Find where the given text appears and provide that cell's center as (x, y) coordinate. 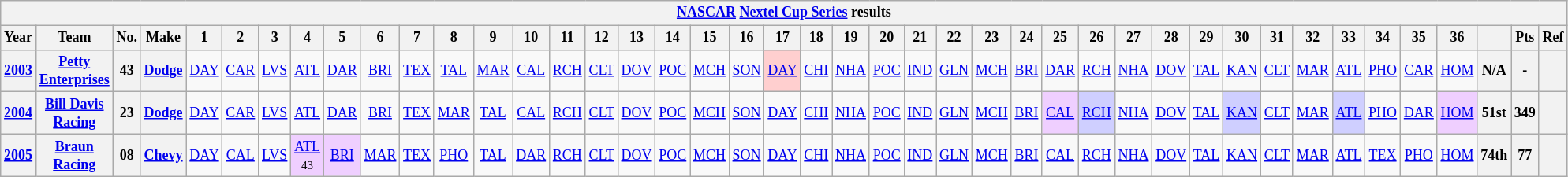
Make (163, 38)
20 (887, 38)
14 (673, 38)
Bill Davis Racing (74, 113)
34 (1383, 38)
25 (1060, 38)
7 (417, 38)
349 (1525, 113)
- (1525, 71)
ATL43 (308, 155)
6 (380, 38)
NASCAR Nextel Cup Series results (784, 13)
8 (454, 38)
77 (1525, 155)
N/A (1494, 71)
24 (1027, 38)
18 (816, 38)
2 (241, 38)
4 (308, 38)
27 (1133, 38)
Petty Enterprises (74, 71)
Team (74, 38)
9 (493, 38)
5 (342, 38)
17 (782, 38)
2005 (19, 155)
Pts (1525, 38)
10 (532, 38)
30 (1242, 38)
16 (746, 38)
08 (126, 155)
36 (1458, 38)
No. (126, 38)
26 (1096, 38)
13 (637, 38)
1 (204, 38)
15 (710, 38)
74th (1494, 155)
2003 (19, 71)
29 (1206, 38)
28 (1171, 38)
51st (1494, 113)
Braun Racing (74, 155)
12 (601, 38)
Ref (1553, 38)
43 (126, 71)
19 (851, 38)
3 (274, 38)
Year (19, 38)
22 (954, 38)
35 (1418, 38)
11 (567, 38)
Chevy (163, 155)
21 (920, 38)
2004 (19, 113)
33 (1349, 38)
31 (1276, 38)
32 (1312, 38)
